Return the (X, Y) coordinate for the center point of the cell that contains the specified text.  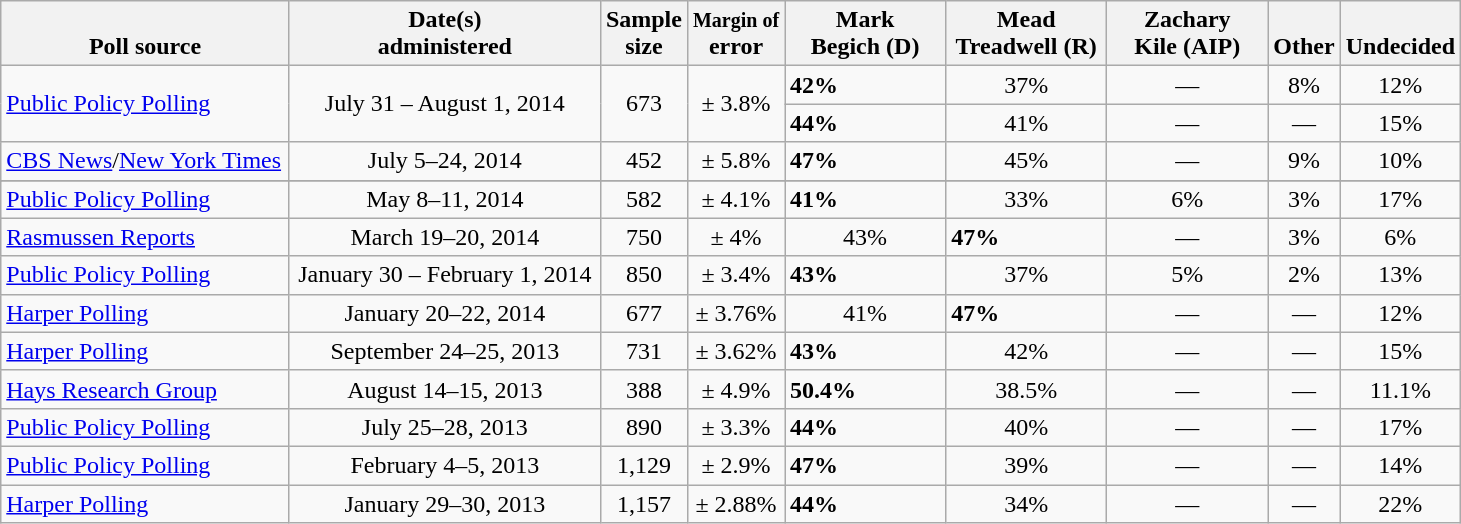
March 19–20, 2014 (444, 237)
731 (644, 351)
Hays Research Group (146, 389)
September 24–25, 2013 (444, 351)
582 (644, 199)
8% (1304, 85)
750 (644, 237)
ZacharyKile (AIP) (1188, 34)
10% (1400, 161)
Samplesize (644, 34)
± 4% (736, 237)
452 (644, 161)
9% (1304, 161)
May 8–11, 2014 (444, 199)
August 14–15, 2013 (444, 389)
July 25–28, 2013 (444, 427)
14% (1400, 465)
Date(s)administered (444, 34)
2% (1304, 275)
± 3.62% (736, 351)
Poll source (146, 34)
50.4% (866, 389)
± 3.8% (736, 104)
CBS News/New York Times (146, 161)
July 5–24, 2014 (444, 161)
5% (1188, 275)
40% (1026, 427)
± 4.9% (736, 389)
33% (1026, 199)
± 2.9% (736, 465)
39% (1026, 465)
673 (644, 104)
MarkBegich (D) (866, 34)
22% (1400, 503)
890 (644, 427)
850 (644, 275)
January 29–30, 2013 (444, 503)
Other (1304, 34)
± 3.3% (736, 427)
1,157 (644, 503)
1,129 (644, 465)
± 5.8% (736, 161)
13% (1400, 275)
Rasmussen Reports (146, 237)
38.5% (1026, 389)
677 (644, 313)
Margin oferror (736, 34)
January 20–22, 2014 (444, 313)
Undecided (1400, 34)
± 4.1% (736, 199)
± 3.4% (736, 275)
± 2.88% (736, 503)
MeadTreadwell (R) (1026, 34)
388 (644, 389)
± 3.76% (736, 313)
February 4–5, 2013 (444, 465)
45% (1026, 161)
July 31 – August 1, 2014 (444, 104)
11.1% (1400, 389)
34% (1026, 503)
January 30 – February 1, 2014 (444, 275)
